Provide the (X, Y) coordinate of the cell's center where the given text is located.  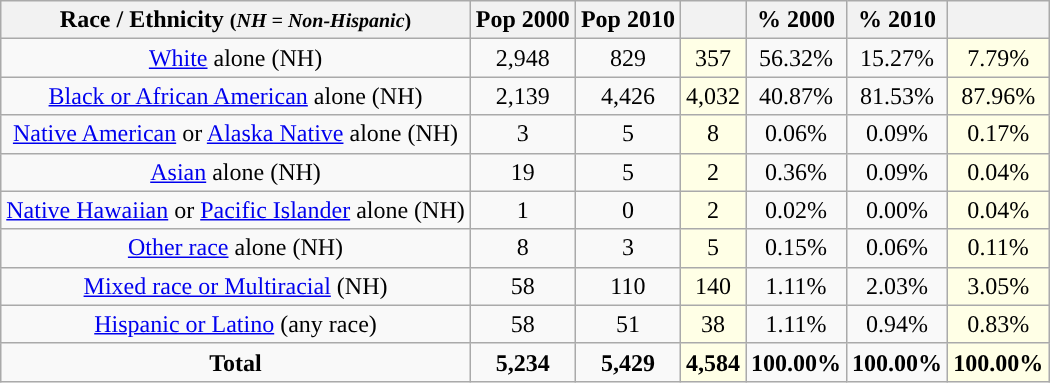
15.27% (898, 58)
Pop 2000 (522, 20)
56.32% (796, 58)
357 (712, 58)
Mixed race or Multiracial (NH) (236, 286)
0.00% (898, 210)
0.83% (998, 324)
% 2010 (898, 20)
51 (628, 324)
829 (628, 58)
2,139 (522, 96)
3.05% (998, 286)
Native American or Alaska Native alone (NH) (236, 134)
4,032 (712, 96)
Black or African American alone (NH) (236, 96)
0 (628, 210)
7.79% (998, 58)
4,584 (712, 362)
0.15% (796, 248)
Race / Ethnicity (NH = Non-Hispanic) (236, 20)
140 (712, 286)
1 (522, 210)
Asian alone (NH) (236, 172)
Hispanic or Latino (any race) (236, 324)
5,429 (628, 362)
0.36% (796, 172)
0.11% (998, 248)
110 (628, 286)
81.53% (898, 96)
Total (236, 362)
0.94% (898, 324)
Native Hawaiian or Pacific Islander alone (NH) (236, 210)
4,426 (628, 96)
38 (712, 324)
Pop 2010 (628, 20)
87.96% (998, 96)
Other race alone (NH) (236, 248)
40.87% (796, 96)
2,948 (522, 58)
5,234 (522, 362)
2.03% (898, 286)
% 2000 (796, 20)
White alone (NH) (236, 58)
0.02% (796, 210)
19 (522, 172)
0.17% (998, 134)
